From the cell containing the given text, extract its center point as (x, y) coordinate. 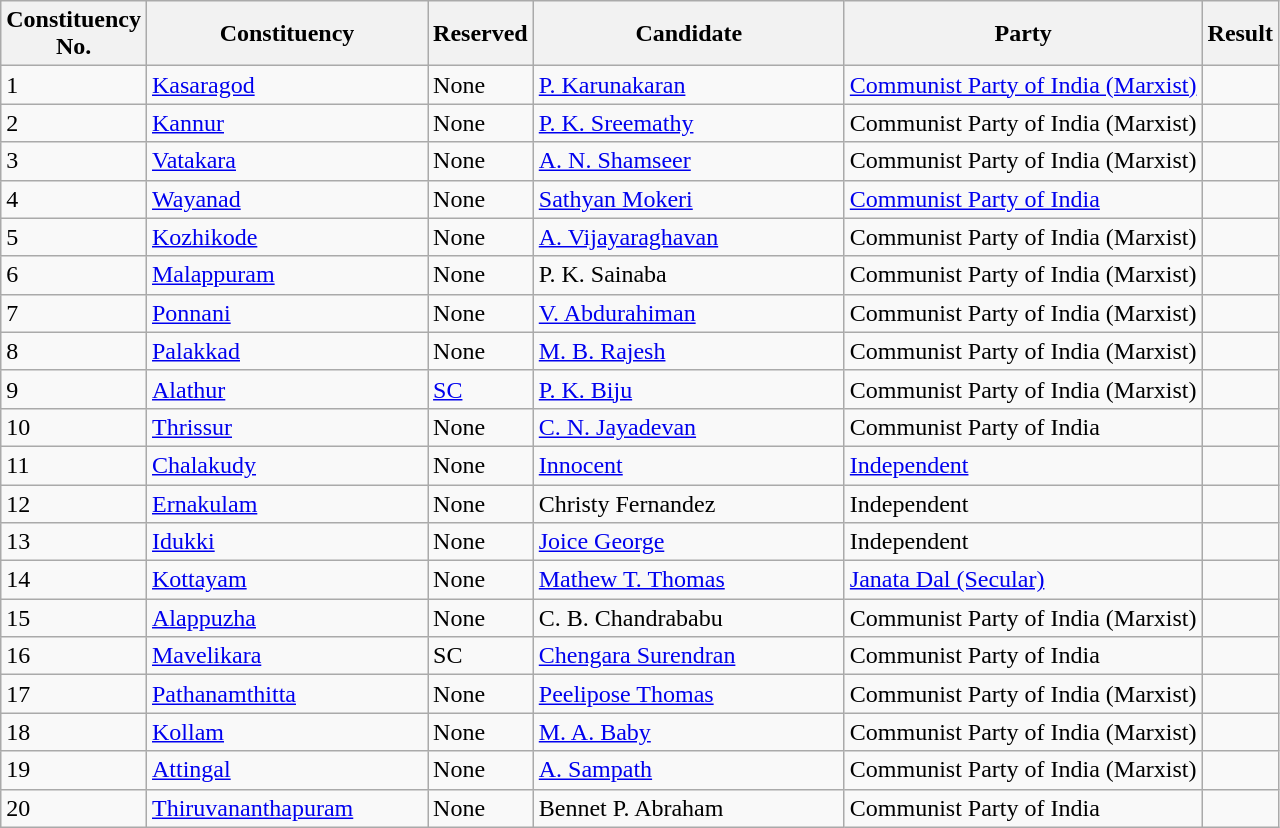
5 (74, 237)
M. A. Baby (688, 732)
17 (74, 694)
Candidate (688, 34)
6 (74, 275)
11 (74, 465)
Joice George (688, 542)
7 (74, 313)
Chalakudy (286, 465)
Kollam (286, 732)
Thiruvananthapuram (286, 808)
10 (74, 427)
Palakkad (286, 351)
Sathyan Mokeri (688, 199)
Alappuzha (286, 618)
4 (74, 199)
Wayanad (286, 199)
Reserved (481, 34)
Attingal (286, 770)
Mavelikara (286, 656)
12 (74, 503)
A. Vijayaraghavan (688, 237)
V. Abdurahiman (688, 313)
A. Sampath (688, 770)
Pathanamthitta (286, 694)
Kottayam (286, 580)
P. Karunakaran (688, 85)
9 (74, 389)
1 (74, 85)
20 (74, 808)
Constituency No. (74, 34)
Malappuram (286, 275)
P. K. Sainaba (688, 275)
19 (74, 770)
A. N. Shamseer (688, 161)
P. K. Biju (688, 389)
Vatakara (286, 161)
Constituency (286, 34)
Kasaragod (286, 85)
Thrissur (286, 427)
P. K. Sreemathy (688, 123)
C. B. Chandrababu (688, 618)
C. N. Jayadevan (688, 427)
Idukki (286, 542)
Kannur (286, 123)
Result (1240, 34)
16 (74, 656)
Peelipose Thomas (688, 694)
Alathur (286, 389)
Kozhikode (286, 237)
Mathew T. Thomas (688, 580)
Chengara Surendran (688, 656)
M. B. Rajesh (688, 351)
18 (74, 732)
Ponnani (286, 313)
Janata Dal (Secular) (1023, 580)
Christy Fernandez (688, 503)
Party (1023, 34)
3 (74, 161)
15 (74, 618)
13 (74, 542)
2 (74, 123)
8 (74, 351)
Bennet P. Abraham (688, 808)
Innocent (688, 465)
14 (74, 580)
Ernakulam (286, 503)
